Find where the given text appears and provide that cell's center as (x, y) coordinate. 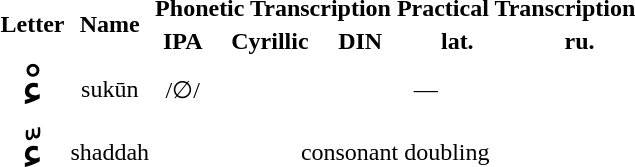
sukūn (110, 89)
Cyrillic (270, 41)
lat. (457, 41)
/∅/ (183, 89)
DIN (360, 41)
IPA (183, 41)
